Determine the (x, y) coordinate at the center of the cell enclosing the given text.  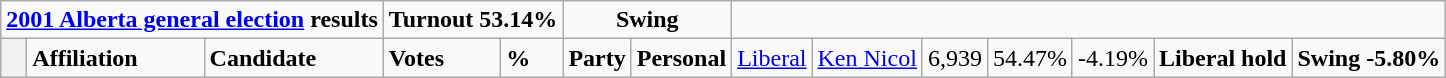
Votes (442, 58)
Turnout 53.14% (473, 20)
Ken Nicol (867, 58)
54.47% (1030, 58)
Swing -5.80% (1369, 58)
Liberal (772, 58)
Liberal hold (1223, 58)
Personal (681, 58)
-4.19% (1112, 58)
2001 Alberta general election results (192, 20)
Swing (648, 20)
6,939 (954, 58)
Party (597, 58)
Affiliation (116, 58)
% (532, 58)
Candidate (294, 58)
